Locate the cell with the specified text and output its [x, y] center coordinate. 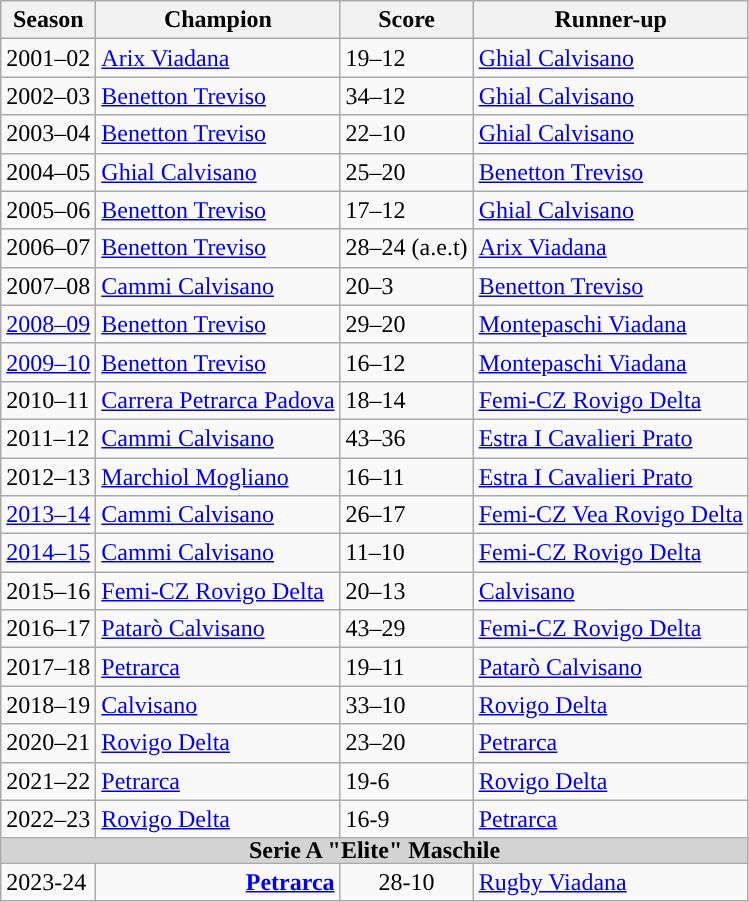
2006–07 [48, 248]
2008–09 [48, 324]
Femi-CZ Vea Rovigo Delta [610, 515]
Carrera Petrarca Padova [218, 400]
20–13 [406, 591]
2017–18 [48, 667]
Season [48, 20]
2004–05 [48, 172]
2021–22 [48, 781]
Score [406, 20]
20–3 [406, 286]
2007–08 [48, 286]
2016–17 [48, 629]
2009–10 [48, 362]
2012–13 [48, 477]
18–14 [406, 400]
34–12 [406, 96]
2023-24 [48, 882]
17–12 [406, 210]
33–10 [406, 705]
28-10 [406, 882]
2022–23 [48, 819]
2010–11 [48, 400]
19–11 [406, 667]
22–10 [406, 134]
11–10 [406, 553]
19-6 [406, 781]
2013–14 [48, 515]
26–17 [406, 515]
2011–12 [48, 438]
Champion [218, 20]
2015–16 [48, 591]
16–11 [406, 477]
Runner-up [610, 20]
2020–21 [48, 743]
19–12 [406, 58]
2002–03 [48, 96]
16–12 [406, 362]
2003–04 [48, 134]
29–20 [406, 324]
16-9 [406, 819]
Rugby Viadana [610, 882]
Serie A "Elite" Maschile [375, 850]
43–29 [406, 629]
43–36 [406, 438]
25–20 [406, 172]
2014–15 [48, 553]
Marchiol Mogliano [218, 477]
2001–02 [48, 58]
2005–06 [48, 210]
2018–19 [48, 705]
28–24 (a.e.t) [406, 248]
23–20 [406, 743]
